Find where the given text appears and provide that cell's center as [x, y] coordinate. 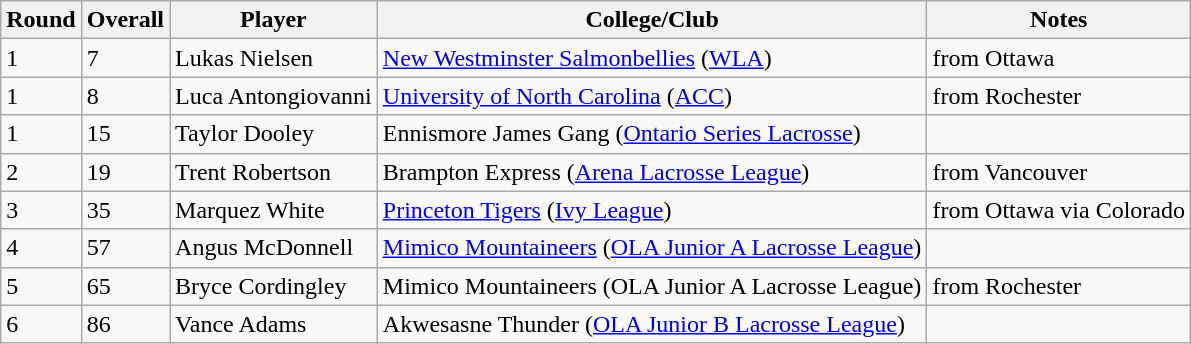
Vance Adams [274, 324]
Notes [1059, 20]
Marquez White [274, 210]
3 [41, 210]
Ennismore James Gang (Ontario Series Lacrosse) [652, 134]
8 [125, 96]
Round [41, 20]
65 [125, 286]
5 [41, 286]
57 [125, 248]
7 [125, 58]
35 [125, 210]
Lukas Nielsen [274, 58]
86 [125, 324]
19 [125, 172]
from Ottawa via Colorado [1059, 210]
New Westminster Salmonbellies (WLA) [652, 58]
Player [274, 20]
Luca Antongiovanni [274, 96]
Taylor Dooley [274, 134]
Brampton Express (Arena Lacrosse League) [652, 172]
Akwesasne Thunder (OLA Junior B Lacrosse League) [652, 324]
6 [41, 324]
College/Club [652, 20]
Bryce Cordingley [274, 286]
4 [41, 248]
from Vancouver [1059, 172]
from Ottawa [1059, 58]
Overall [125, 20]
2 [41, 172]
15 [125, 134]
Princeton Tigers (Ivy League) [652, 210]
University of North Carolina (ACC) [652, 96]
Trent Robertson [274, 172]
Angus McDonnell [274, 248]
